Output the (x, y) coordinate of the center of the cell containing the given text.  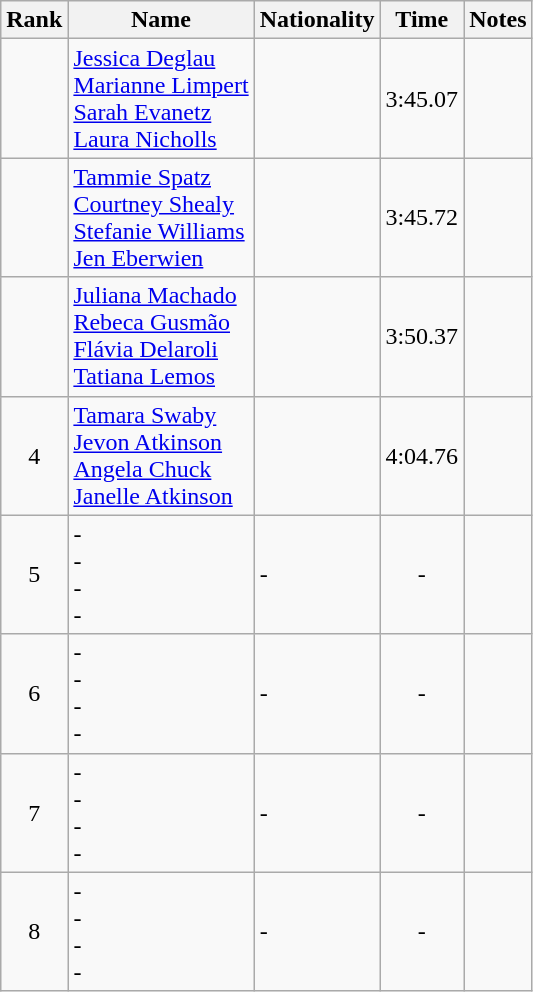
6 (34, 694)
4:04.76 (422, 456)
3:45.07 (422, 98)
8 (34, 932)
3:45.72 (422, 218)
Rank (34, 20)
Name (161, 20)
Tammie Spatz Courtney Shealy Stefanie Williams Jen Eberwien (161, 218)
Nationality (317, 20)
4 (34, 456)
Time (422, 20)
5 (34, 574)
Jessica Deglau Marianne Limpert Sarah Evanetz Laura Nicholls (161, 98)
Juliana Machado Rebeca Gusmão Flávia Delaroli Tatiana Lemos (161, 336)
Notes (498, 20)
Tamara Swaby Jevon Atkinson Angela Chuck Janelle Atkinson (161, 456)
3:50.37 (422, 336)
7 (34, 812)
